From the cell containing the given text, extract its center point as (x, y) coordinate. 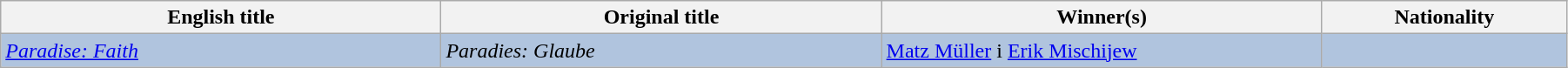
English title (221, 17)
Paradies: Glaube (661, 51)
Original title (661, 17)
Nationality (1444, 17)
Winner(s) (1102, 17)
Matz Müller i Erik Mischijew (1102, 51)
Paradise: Faith (221, 51)
